Capture the cell that displays the provided text and extract its (x, y) central coordinate. 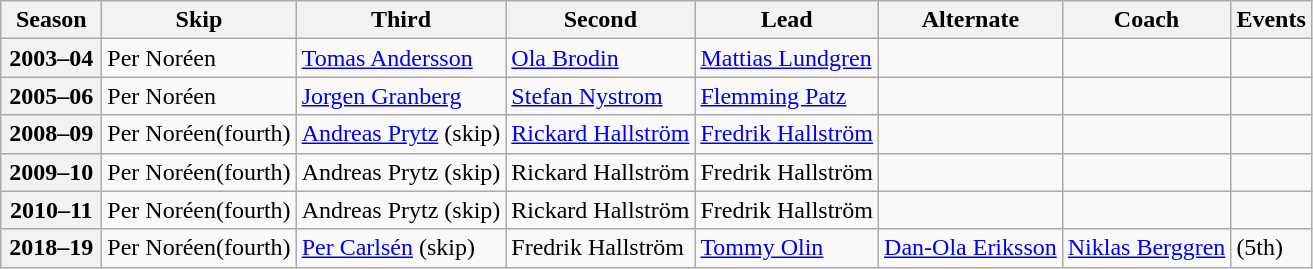
2003–04 (52, 58)
2005–06 (52, 96)
Flemming Patz (787, 96)
Tomas Andersson (401, 58)
Tommy Olin (787, 248)
Lead (787, 20)
(5th) (1271, 248)
2010–11 (52, 210)
Per Carlsén (skip) (401, 248)
Stefan Nystrom (600, 96)
Season (52, 20)
Alternate (971, 20)
Jorgen Granberg (401, 96)
Skip (199, 20)
Third (401, 20)
2009–10 (52, 172)
Coach (1146, 20)
Ola Brodin (600, 58)
Events (1271, 20)
Second (600, 20)
2008–09 (52, 134)
Niklas Berggren (1146, 248)
2018–19 (52, 248)
Mattias Lundgren (787, 58)
Dan-Ola Eriksson (971, 248)
